Locate the cell with the specified text and output its [x, y] center coordinate. 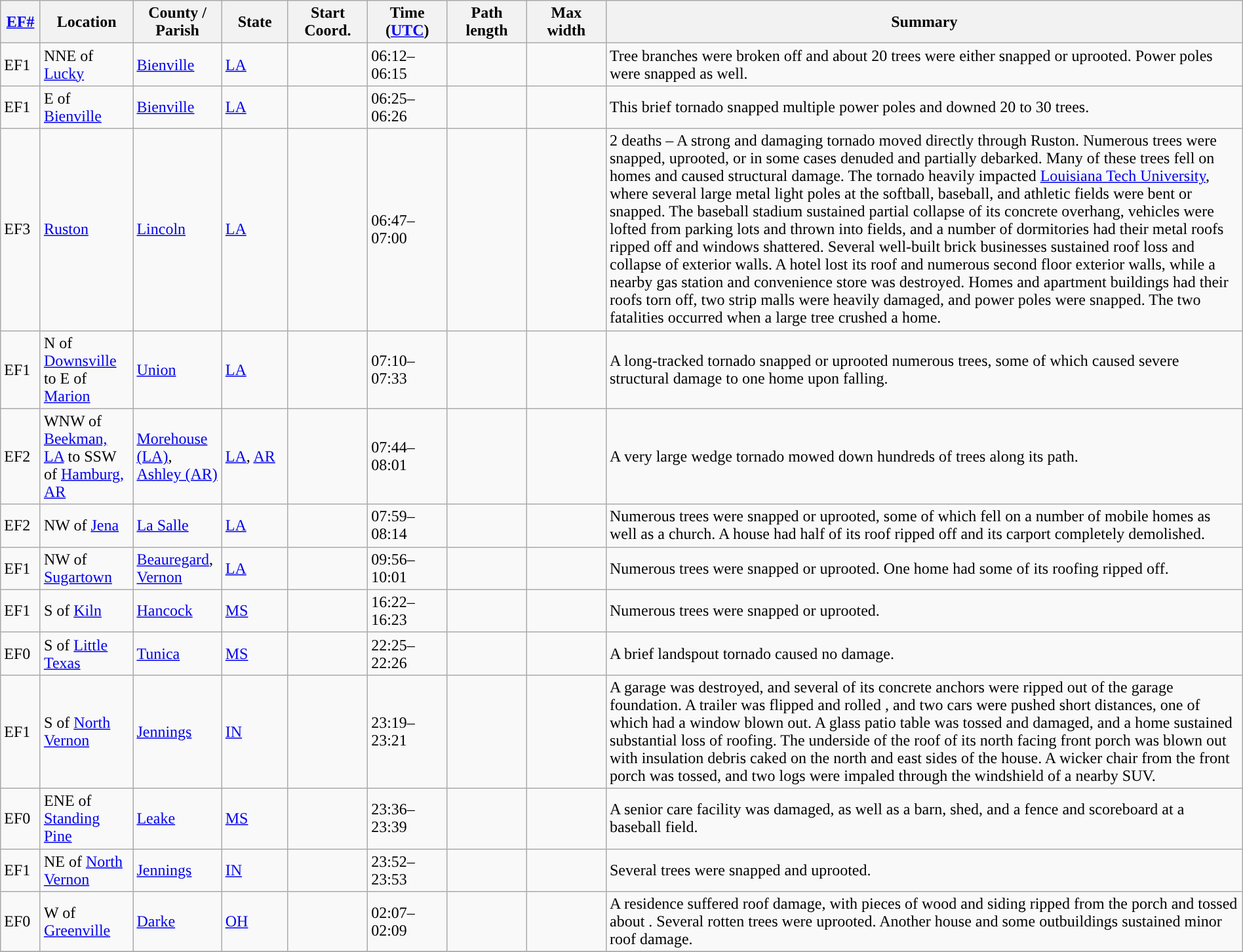
La Salle [177, 526]
23:19–23:21 [408, 732]
Start Coord. [328, 22]
07:10–07:33 [408, 370]
Lincoln [177, 229]
16:22–16:23 [408, 611]
A brief landspout tornado caused no damage. [924, 653]
Path length [486, 22]
S of Little Texas [87, 653]
S of Kiln [87, 611]
Tree branches were broken off and about 20 trees were either snapped or uprooted. Power poles were snapped as well. [924, 64]
EF# [21, 22]
E of Bienville [87, 108]
Morehouse (LA), Ashley (AR) [177, 456]
A senior care facility was damaged, as well as a barn, shed, and a fence and scoreboard at a baseball field. [924, 818]
N of Downsville to E of Marion [87, 370]
Beauregard, Vernon [177, 568]
EF3 [21, 229]
07:44–08:01 [408, 456]
County / Parish [177, 22]
07:59–08:14 [408, 526]
23:52–23:53 [408, 869]
W of Greenville [87, 922]
Summary [924, 22]
WNW of Beekman, LA to SSW of Hamburg, AR [87, 456]
NW of Jena [87, 526]
This brief tornado snapped multiple power poles and downed 20 to 30 trees. [924, 108]
Max width [566, 22]
Ruston [87, 229]
S of North Vernon [87, 732]
06:47–07:00 [408, 229]
Numerous trees were snapped or uprooted. [924, 611]
23:36–23:39 [408, 818]
NE of North Vernon [87, 869]
Time (UTC) [408, 22]
State [254, 22]
06:12–06:15 [408, 64]
09:56–10:01 [408, 568]
Darke [177, 922]
Hancock [177, 611]
06:25–06:26 [408, 108]
Leake [177, 818]
A long-tracked tornado snapped or uprooted numerous trees, some of which caused severe structural damage to one home upon falling. [924, 370]
A very large wedge tornado mowed down hundreds of trees along its path. [924, 456]
Several trees were snapped and uprooted. [924, 869]
Numerous trees were snapped or uprooted. One home had some of its roofing ripped off. [924, 568]
22:25–22:26 [408, 653]
02:07–02:09 [408, 922]
NNE of Lucky [87, 64]
ENE of Standing Pine [87, 818]
Tunica [177, 653]
NW of Sugartown [87, 568]
Union [177, 370]
LA, AR [254, 456]
OH [254, 922]
Location [87, 22]
